Identify which cell holds the provided text, then report its (x, y) central coordinate. 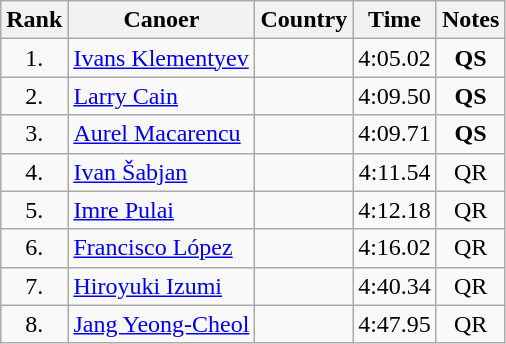
Notes (470, 20)
4:11.54 (395, 172)
4:09.71 (395, 134)
Larry Cain (162, 96)
4:16.02 (395, 248)
2. (34, 96)
Ivans Klementyev (162, 58)
3. (34, 134)
Ivan Šabjan (162, 172)
4:47.95 (395, 324)
Imre Pulai (162, 210)
Hiroyuki Izumi (162, 286)
4:40.34 (395, 286)
Time (395, 20)
Rank (34, 20)
5. (34, 210)
Aurel Macarencu (162, 134)
Jang Yeong-Cheol (162, 324)
Francisco López (162, 248)
4:09.50 (395, 96)
4:05.02 (395, 58)
4:12.18 (395, 210)
8. (34, 324)
6. (34, 248)
4. (34, 172)
1. (34, 58)
Country (304, 20)
Canoer (162, 20)
7. (34, 286)
